Search for the cell housing the specified text and yield its [x, y] center coordinate. 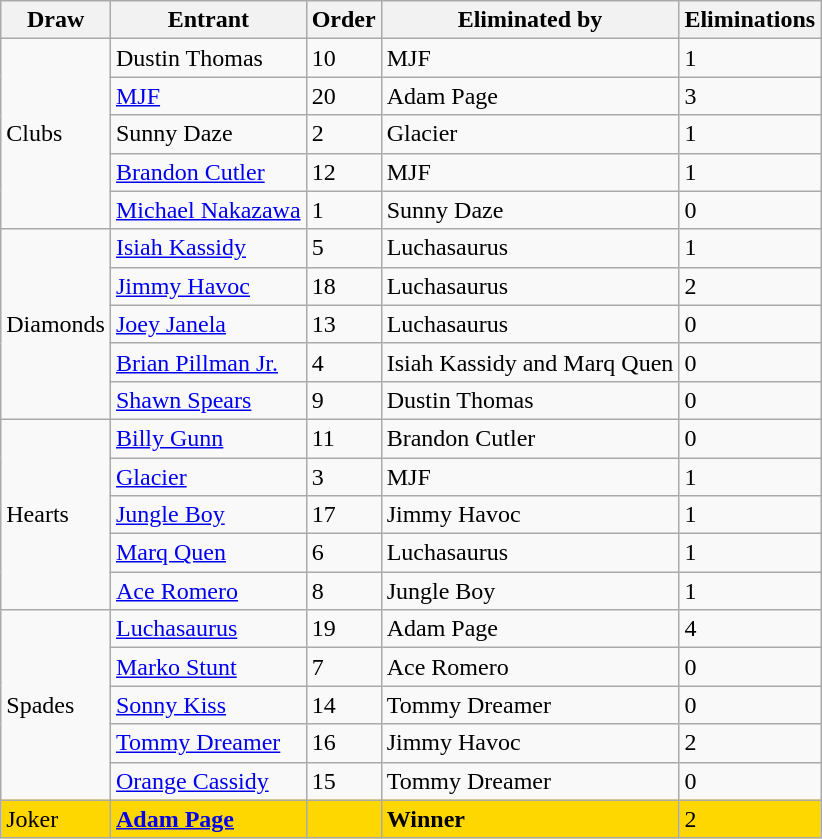
Winner [530, 819]
Joey Janela [208, 324]
Isiah Kassidy [208, 248]
16 [344, 743]
Entrant [208, 20]
Marq Quen [208, 553]
6 [344, 553]
Eliminated by [530, 20]
Michael Nakazawa [208, 210]
Order [344, 20]
11 [344, 438]
Eliminations [750, 20]
8 [344, 591]
19 [344, 629]
9 [344, 400]
Isiah Kassidy and Marq Quen [530, 362]
Diamonds [56, 324]
Spades [56, 705]
Joker [56, 819]
14 [344, 705]
15 [344, 781]
Hearts [56, 514]
5 [344, 248]
Draw [56, 20]
18 [344, 286]
13 [344, 324]
12 [344, 172]
Clubs [56, 134]
10 [344, 58]
7 [344, 667]
Marko Stunt [208, 667]
17 [344, 515]
Brian Pillman Jr. [208, 362]
Shawn Spears [208, 400]
Orange Cassidy [208, 781]
Sonny Kiss [208, 705]
Billy Gunn [208, 438]
20 [344, 96]
